Locate the cell with the specified text and output its (x, y) center coordinate. 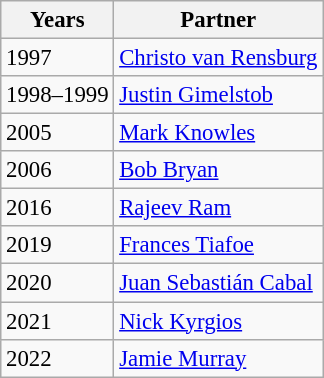
Jamie Murray (218, 358)
Justin Gimelstob (218, 95)
2021 (58, 321)
2006 (58, 170)
Rajeev Ram (218, 208)
Partner (218, 20)
2020 (58, 283)
2019 (58, 245)
Juan Sebastián Cabal (218, 283)
1998–1999 (58, 95)
Nick Kyrgios (218, 321)
2005 (58, 133)
Bob Bryan (218, 170)
Frances Tiafoe (218, 245)
Mark Knowles (218, 133)
Years (58, 20)
Christo van Rensburg (218, 58)
2016 (58, 208)
1997 (58, 58)
2022 (58, 358)
